Capture the cell that displays the provided text and extract its (X, Y) central coordinate. 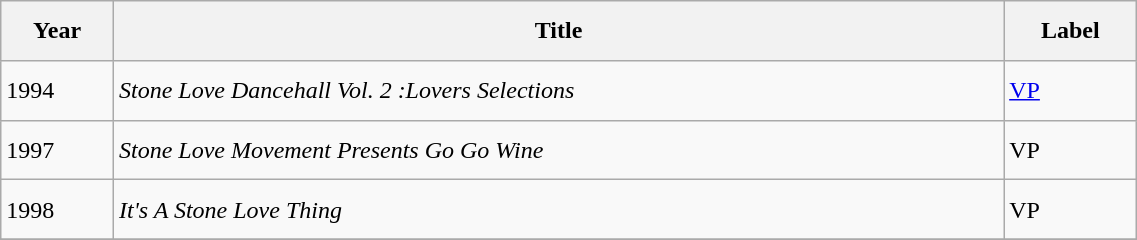
Stone Love Movement Presents Go Go Wine (558, 150)
Title (558, 31)
Stone Love Dancehall Vol. 2 :Lovers Selections (558, 90)
1994 (58, 90)
1997 (58, 150)
1998 (58, 210)
It's A Stone Love Thing (558, 210)
Year (58, 31)
Label (1070, 31)
